For the text-containing cell, return its midpoint in [x, y] coordinate format. 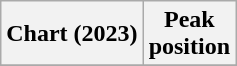
Chart (2023) [72, 34]
Peakposition [189, 34]
